Pinpoint the cell where the given text exists, returning its [x, y] midpoint coordinate. 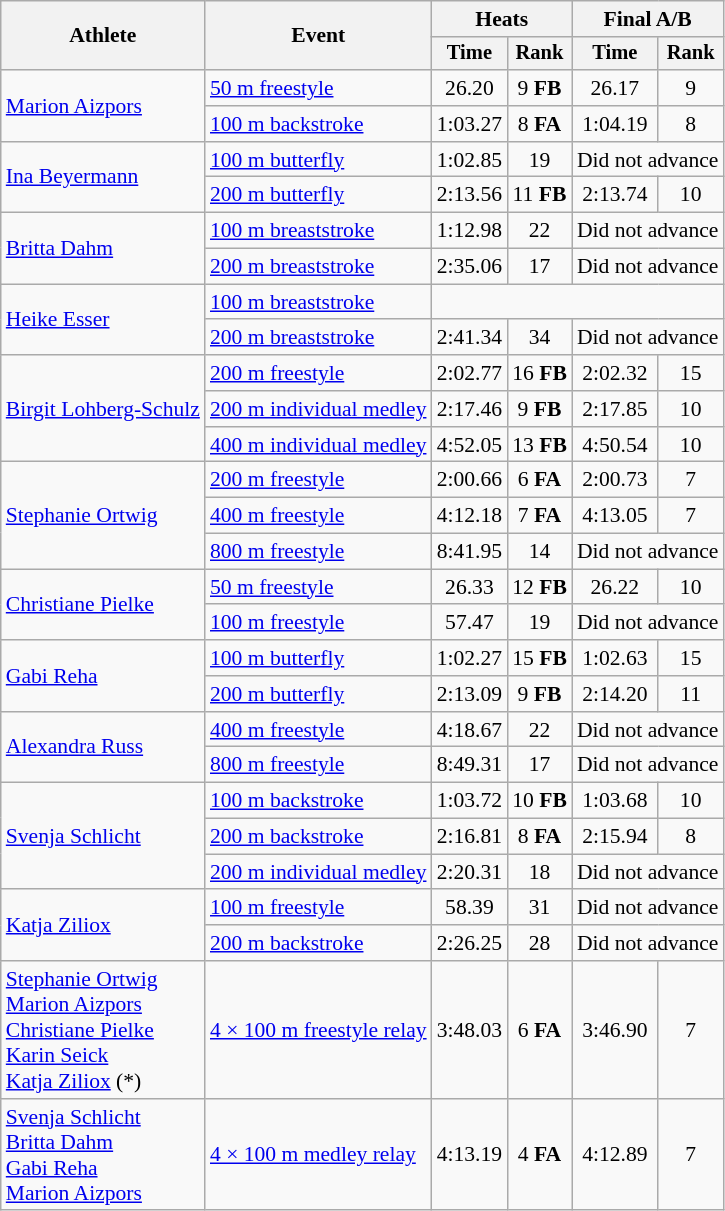
11 FB [540, 195]
1:03.72 [470, 801]
2:17.85 [615, 409]
1:02.27 [470, 658]
26.33 [470, 587]
26.20 [470, 88]
Event [318, 36]
4:12.89 [615, 1155]
2:20.31 [470, 872]
3:46.90 [615, 1030]
Athlete [103, 36]
Final A/B [648, 19]
4 × 100 m freestyle relay [318, 1030]
Christiane Pielke [103, 604]
57.47 [470, 623]
16 FB [540, 373]
9 [691, 88]
7 FA [540, 516]
2:00.66 [470, 480]
2:26.25 [470, 943]
8:41.95 [470, 552]
58.39 [470, 908]
4:18.67 [470, 730]
2:13.09 [470, 694]
2:02.77 [470, 373]
18 [540, 872]
31 [540, 908]
2:14.20 [615, 694]
26.17 [615, 88]
2:13.56 [470, 195]
10 FB [540, 801]
Stephanie OrtwigMarion AizporsChristiane PielkeKarin SeickKatja Ziliox (*) [103, 1030]
3:48.03 [470, 1030]
Katja Ziliox [103, 926]
28 [540, 943]
1:02.63 [615, 658]
400 m individual medley [318, 445]
Stephanie Ortwig [103, 516]
8:49.31 [470, 765]
2:41.34 [470, 338]
26.22 [615, 587]
2:35.06 [470, 267]
2:02.32 [615, 373]
Alexandra Russ [103, 748]
4:50.54 [615, 445]
4:13.19 [470, 1155]
Ina Beyermann [103, 178]
Britta Dahm [103, 248]
4 FA [540, 1155]
2:00.73 [615, 480]
1:04.19 [615, 124]
12 FB [540, 587]
34 [540, 338]
Svenja Schlicht [103, 836]
15 FB [540, 658]
4:13.05 [615, 516]
1:03.27 [470, 124]
2:16.81 [470, 837]
Heats [502, 19]
Gabi Reha [103, 676]
Heike Esser [103, 320]
2:15.94 [615, 837]
11 [691, 694]
1:03.68 [615, 801]
14 [540, 552]
Svenja SchlichtBritta DahmGabi RehaMarion Aizpors [103, 1155]
4 × 100 m medley relay [318, 1155]
4:12.18 [470, 516]
1:02.85 [470, 160]
Birgit Lohberg-Schulz [103, 408]
13 FB [540, 445]
2:17.46 [470, 409]
4:52.05 [470, 445]
Marion Aizpors [103, 106]
2:13.74 [615, 195]
1:12.98 [470, 231]
